For the text-containing cell, return its midpoint in [X, Y] coordinate format. 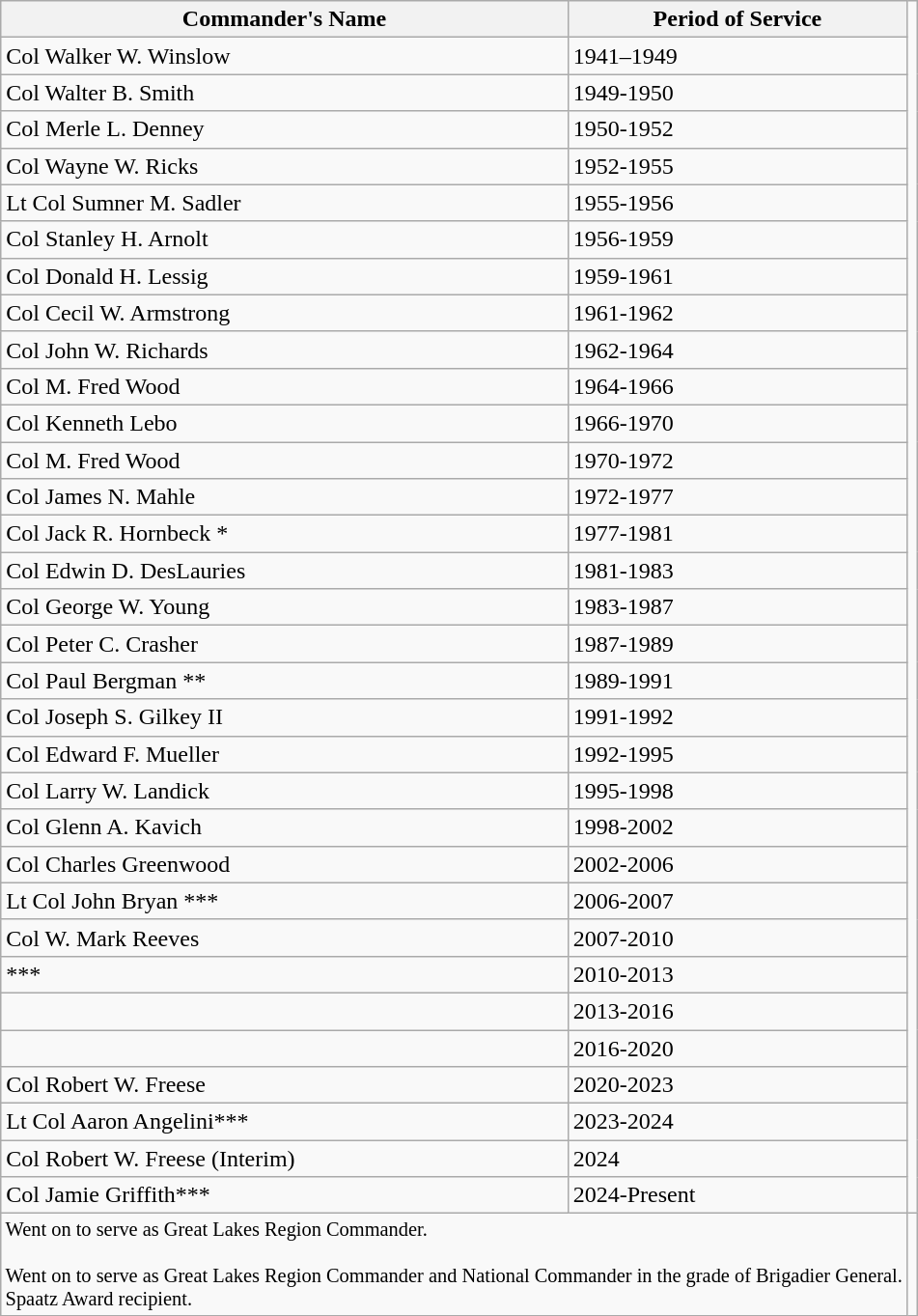
Col Paul Bergman ** [284, 681]
2016-2020 [737, 1048]
Col Peter C. Crasher [284, 644]
1981-1983 [737, 571]
1977-1981 [737, 534]
Lt Col Sumner M. Sadler [284, 203]
2024-Present [737, 1195]
Col Walker W. Winslow [284, 56]
1987-1989 [737, 644]
1962-1964 [737, 350]
2020-2023 [737, 1085]
Col Donald H. Lessig [284, 276]
1995-1998 [737, 791]
2023-2024 [737, 1122]
Col Larry W. Landick [284, 791]
1955-1956 [737, 203]
Col Jamie Griffith*** [284, 1195]
2006-2007 [737, 901]
Col Wayne W. Ricks [284, 166]
Period of Service [737, 19]
Col Jack R. Hornbeck * [284, 534]
1961-1962 [737, 313]
Col Charles Greenwood [284, 864]
2007-2010 [737, 938]
1956-1959 [737, 239]
1949-1950 [737, 93]
Col W. Mark Reeves [284, 938]
Col Robert W. Freese [284, 1085]
Col Edwin D. DesLauries [284, 571]
1959-1961 [737, 276]
1970-1972 [737, 461]
1972-1977 [737, 497]
2010-2013 [737, 974]
1989-1991 [737, 681]
2024 [737, 1159]
1941–1949 [737, 56]
Col George W. Young [284, 607]
1998-2002 [737, 827]
1992-1995 [737, 754]
Col Joseph S. Gilkey II [284, 717]
Col Cecil W. Armstrong [284, 313]
1950-1952 [737, 129]
1991-1992 [737, 717]
*** [284, 974]
1966-1970 [737, 423]
Col James N. Mahle [284, 497]
2013-2016 [737, 1011]
Lt Col John Bryan *** [284, 901]
Col John W. Richards [284, 350]
Col Stanley H. Arnolt [284, 239]
Col Glenn A. Kavich [284, 827]
Commander's Name [284, 19]
Lt Col Aaron Angelini*** [284, 1122]
1983-1987 [737, 607]
Col Kenneth Lebo [284, 423]
1964-1966 [737, 386]
Col Edward F. Mueller [284, 754]
2002-2006 [737, 864]
1952-1955 [737, 166]
Col Walter B. Smith [284, 93]
Col Robert W. Freese (Interim) [284, 1159]
Col Merle L. Denney [284, 129]
